Search for the cell housing the specified text and yield its (x, y) center coordinate. 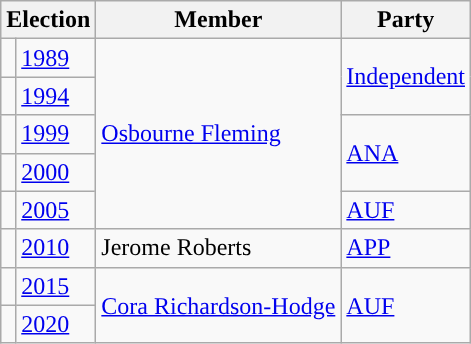
APP (406, 248)
Election (48, 20)
Member (218, 20)
Independent (406, 77)
1994 (56, 96)
Jerome Roberts (218, 248)
2000 (56, 172)
2015 (56, 286)
1989 (56, 58)
Party (406, 20)
ANA (406, 153)
2010 (56, 248)
2005 (56, 210)
Osbourne Fleming (218, 134)
2020 (56, 324)
Cora Richardson-Hodge (218, 305)
1999 (56, 134)
